Identify which cell holds the provided text, then report its (X, Y) central coordinate. 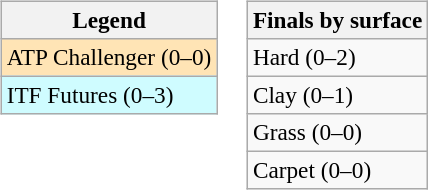
ITF Futures (0–3) (108, 95)
Finals by surface (337, 20)
Legend (108, 20)
Carpet (0–0) (337, 171)
ATP Challenger (0–0) (108, 57)
Hard (0–2) (337, 57)
Clay (0–1) (337, 95)
Grass (0–0) (337, 133)
